Locate the cell with the specified text and output its (x, y) center coordinate. 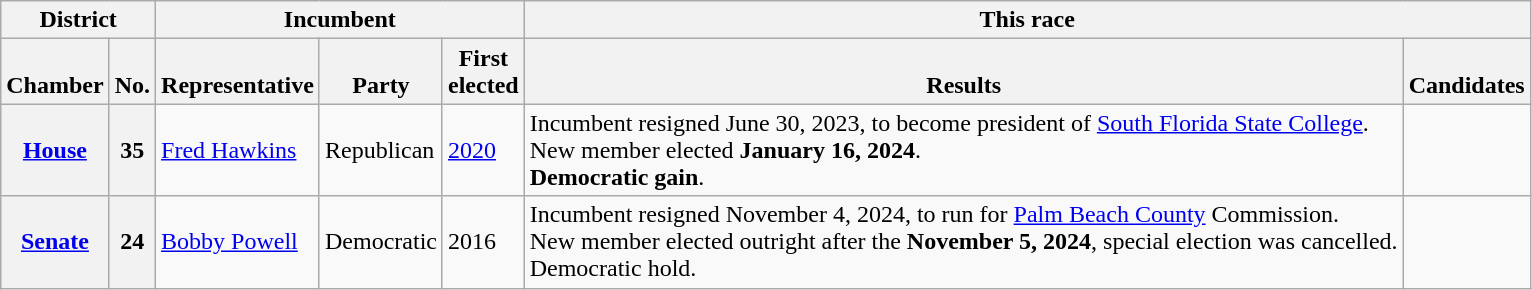
Incumbent (340, 20)
This race (1027, 20)
Representative (238, 72)
Chamber (55, 72)
2016 (483, 242)
2020 (483, 150)
Republican (380, 150)
Results (964, 72)
Firstelected (483, 72)
District (78, 20)
Senate (55, 242)
Candidates (1466, 72)
Incumbent resigned June 30, 2023, to become president of South Florida State College.New member elected January 16, 2024.Democratic gain. (964, 150)
Fred Hawkins (238, 150)
Bobby Powell (238, 242)
35 (132, 150)
24 (132, 242)
Party (380, 72)
No. (132, 72)
House (55, 150)
Democratic (380, 242)
